Pinpoint the cell where the given text exists, returning its [X, Y] midpoint coordinate. 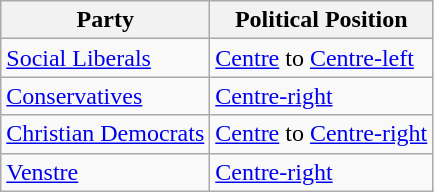
Christian Democrats [106, 134]
Social Liberals [106, 58]
Party [106, 20]
Political Position [322, 20]
Centre to Centre-right [322, 134]
Centre to Centre-left [322, 58]
Conservatives [106, 96]
Venstre [106, 172]
